Find where the given text appears and provide that cell's center as (x, y) coordinate. 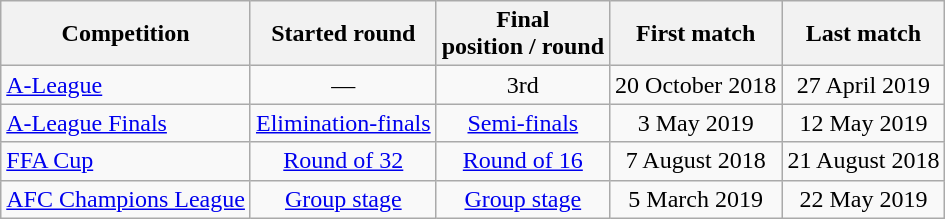
5 March 2019 (696, 199)
3 May 2019 (696, 123)
First match (696, 34)
A-League (126, 85)
A-League Finals (126, 123)
20 October 2018 (696, 85)
Round of 32 (343, 161)
Last match (864, 34)
Competition (126, 34)
21 August 2018 (864, 161)
Elimination-finals (343, 123)
— (343, 85)
FFA Cup (126, 161)
27 April 2019 (864, 85)
Started round (343, 34)
22 May 2019 (864, 199)
12 May 2019 (864, 123)
AFC Champions League (126, 199)
7 August 2018 (696, 161)
Semi-finals (522, 123)
3rd (522, 85)
Round of 16 (522, 161)
Final position / round (522, 34)
